Search for the cell housing the specified text and yield its (X, Y) center coordinate. 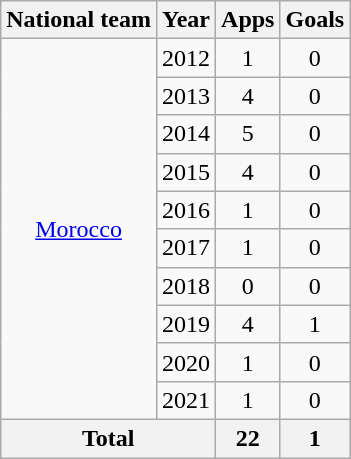
2020 (186, 362)
5 (248, 134)
Apps (248, 20)
Total (108, 438)
Year (186, 20)
2012 (186, 58)
2014 (186, 134)
National team (79, 20)
22 (248, 438)
2016 (186, 210)
Morocco (79, 230)
2017 (186, 248)
2015 (186, 172)
2021 (186, 400)
Goals (315, 20)
2018 (186, 286)
2013 (186, 96)
2019 (186, 324)
